Locate the cell with the specified text and output its [X, Y] center coordinate. 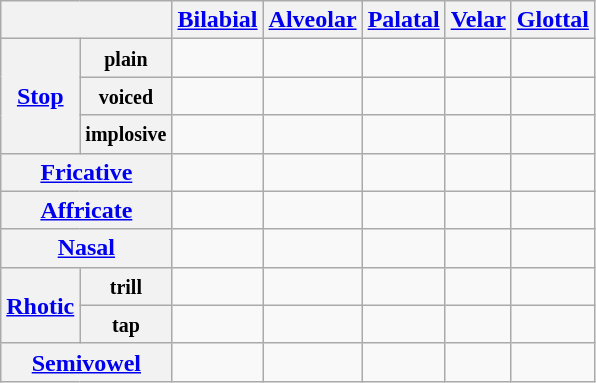
trill [126, 286]
Nasal [86, 248]
Glottal [552, 20]
implosive [126, 134]
Fricative [86, 172]
Semivowel [86, 362]
plain [126, 58]
tap [126, 324]
Palatal [404, 20]
voiced [126, 96]
Stop [40, 96]
Bilabial [218, 20]
Affricate [86, 210]
Alveolar [312, 20]
Rhotic [40, 305]
Velar [478, 20]
